Output the [x, y] coordinate of the center of the cell containing the given text.  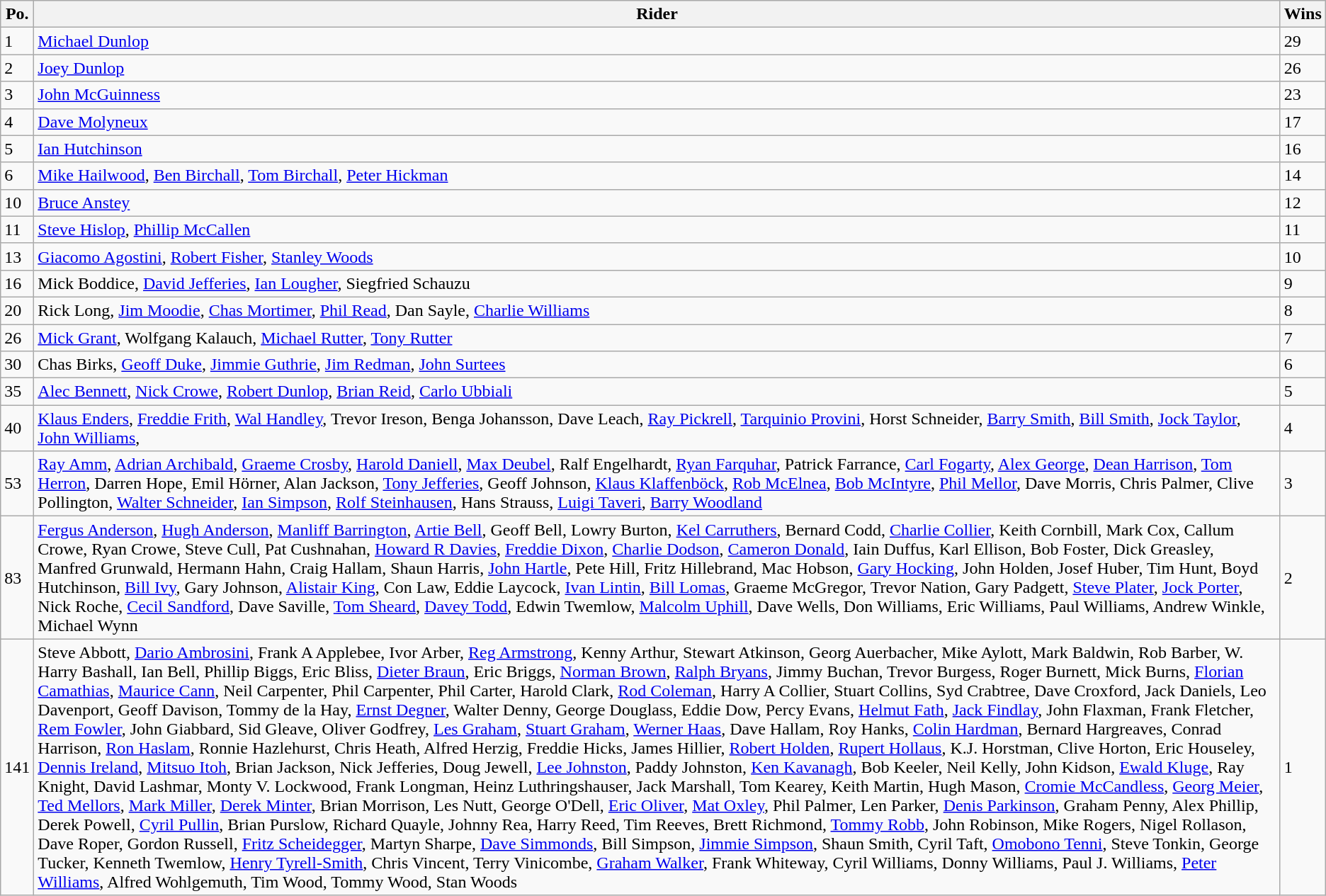
Michael Dunlop [657, 41]
9 [1303, 283]
Chas Birks, Geoff Duke, Jimmie Guthrie, Jim Redman, John Surtees [657, 365]
Po. [17, 14]
40 [17, 428]
12 [1303, 203]
35 [17, 392]
Ian Hutchinson [657, 149]
John McGuinness [657, 95]
Mike Hailwood, Ben Birchall, Tom Birchall, Peter Hickman [657, 176]
29 [1303, 41]
Dave Molyneux [657, 122]
8 [1303, 310]
Rick Long, Jim Moodie, Chas Mortimer, Phil Read, Dan Sayle, Charlie Williams [657, 310]
14 [1303, 176]
Bruce Anstey [657, 203]
141 [17, 767]
53 [17, 484]
Alec Bennett, Nick Crowe, Robert Dunlop, Brian Reid, Carlo Ubbiali [657, 392]
Wins [1303, 14]
7 [1303, 338]
23 [1303, 95]
Giacomo Agostini, Robert Fisher, Stanley Woods [657, 256]
Rider [657, 14]
Joey Dunlop [657, 68]
83 [17, 578]
Mick Grant, Wolfgang Kalauch, Michael Rutter, Tony Rutter [657, 338]
30 [17, 365]
13 [17, 256]
20 [17, 310]
Steve Hislop, Phillip McCallen [657, 229]
17 [1303, 122]
Mick Boddice, David Jefferies, Ian Lougher, Siegfried Schauzu [657, 283]
